Return (x, y) of the center of cell containing provided text 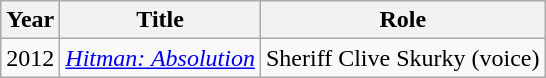
Hitman: Absolution (160, 58)
Sheriff Clive Skurky (voice) (402, 58)
Title (160, 20)
Year (30, 20)
2012 (30, 58)
Role (402, 20)
